Detect which cell encompasses the target text, then output its (x, y) center coordinate. 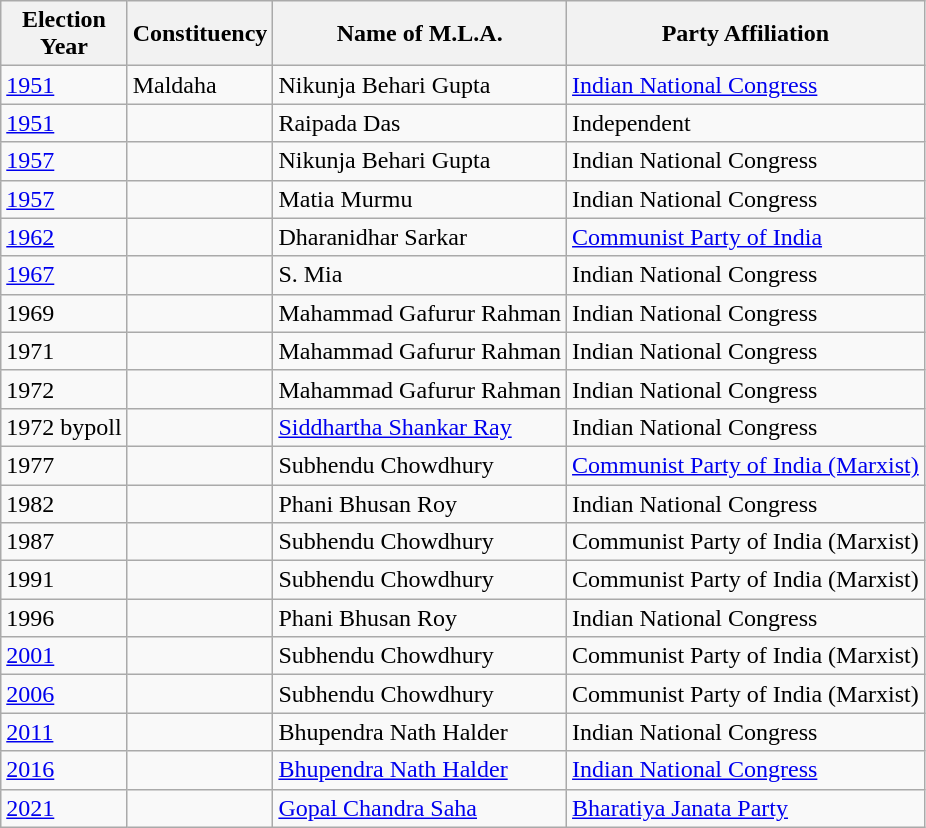
Dharanidhar Sarkar (420, 237)
Constituency (200, 34)
Party Affiliation (746, 34)
2011 (64, 732)
Siddhartha Shankar Ray (420, 427)
S. Mia (420, 275)
Maldaha (200, 85)
Gopal Chandra Saha (420, 808)
2021 (64, 808)
Name of M.L.A. (420, 34)
1972 (64, 389)
1977 (64, 465)
Bharatiya Janata Party (746, 808)
Independent (746, 123)
1962 (64, 237)
1991 (64, 580)
1982 (64, 503)
Communist Party of India (746, 237)
1967 (64, 275)
2006 (64, 694)
1987 (64, 542)
Election Year (64, 34)
2016 (64, 770)
Matia Murmu (420, 199)
1996 (64, 618)
1971 (64, 351)
1972 bypoll (64, 427)
Raipada Das (420, 123)
2001 (64, 656)
1969 (64, 313)
